Scan for the cell matching the given text and deliver its [x, y] coordinate at center. 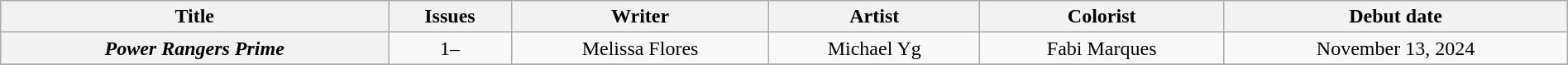
Writer [640, 17]
Colorist [1102, 17]
Issues [450, 17]
Debut date [1396, 17]
Title [195, 17]
Fabi Marques [1102, 48]
November 13, 2024 [1396, 48]
Power Rangers Prime [195, 48]
Melissa Flores [640, 48]
Michael Yg [875, 48]
1– [450, 48]
Artist [875, 17]
